For the text-containing cell, return its midpoint in [x, y] coordinate format. 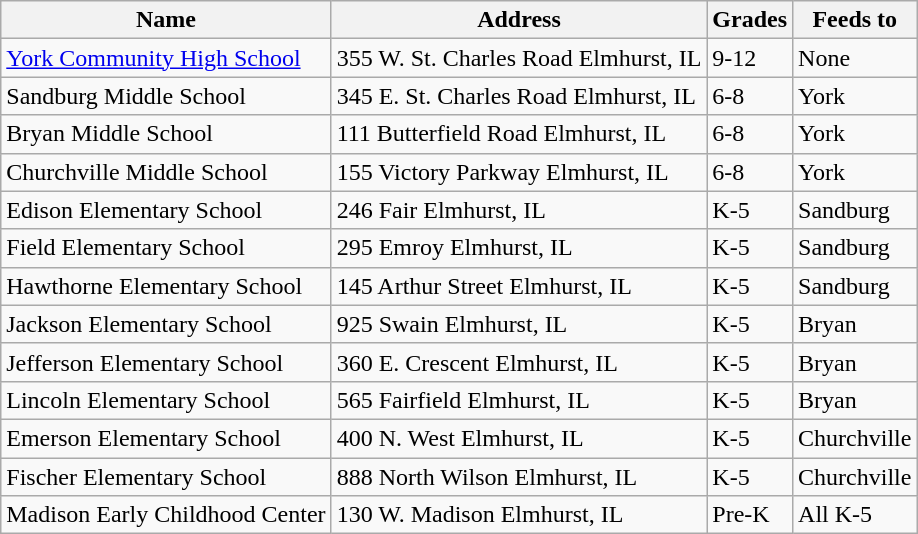
925 Swain Elmhurst, IL [519, 324]
400 N. West Elmhurst, IL [519, 438]
Fischer Elementary School [166, 477]
360 E. Crescent Elmhurst, IL [519, 362]
295 Emroy Elmhurst, IL [519, 248]
Feeds to [855, 20]
Sandburg Middle School [166, 96]
Emerson Elementary School [166, 438]
145 Arthur Street Elmhurst, IL [519, 286]
Name [166, 20]
Jackson Elementary School [166, 324]
Madison Early Childhood Center [166, 515]
111 Butterfield Road Elmhurst, IL [519, 134]
888 North Wilson Elmhurst, IL [519, 477]
355 W. St. Charles Road Elmhurst, IL [519, 58]
All K-5 [855, 515]
Field Elementary School [166, 248]
Lincoln Elementary School [166, 400]
York Community High School [166, 58]
9-12 [750, 58]
Grades [750, 20]
Address [519, 20]
Hawthorne Elementary School [166, 286]
None [855, 58]
Jefferson Elementary School [166, 362]
Churchville Middle School [166, 172]
565 Fairfield Elmhurst, IL [519, 400]
246 Fair Elmhurst, IL [519, 210]
Bryan Middle School [166, 134]
155 Victory Parkway Elmhurst, IL [519, 172]
Edison Elementary School [166, 210]
130 W. Madison Elmhurst, IL [519, 515]
Pre-K [750, 515]
345 E. St. Charles Road Elmhurst, IL [519, 96]
